Provide the (X, Y) coordinate of the cell's center where the given text is located.  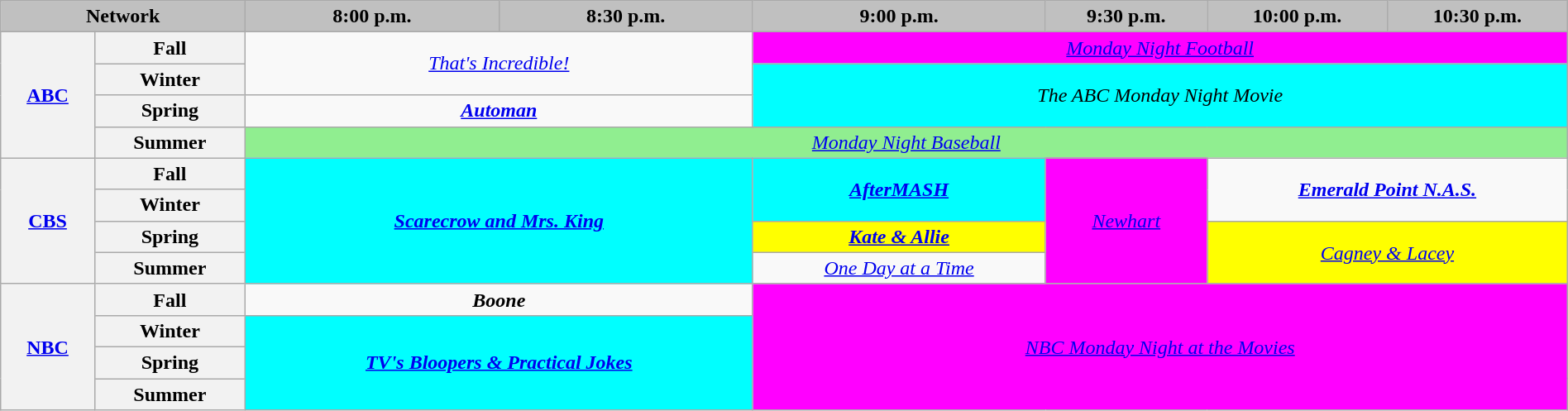
ABC (48, 95)
Cagney & Lacey (1388, 252)
Boone (499, 299)
The ABC Monday Night Movie (1159, 95)
AfterMASH (899, 189)
TV's Bloopers & Practical Jokes (499, 362)
Newhart (1126, 221)
Automan (499, 111)
8:00 p.m. (372, 17)
Monday Night Baseball (906, 142)
CBS (48, 221)
One Day at a Time (899, 268)
8:30 p.m. (625, 17)
10:30 p.m. (1477, 17)
Kate & Allie (899, 237)
That's Incredible! (499, 64)
Emerald Point N.A.S. (1388, 189)
10:00 p.m. (1298, 17)
NBC (48, 346)
Network (123, 17)
NBC Monday Night at the Movies (1159, 346)
Monday Night Football (1159, 48)
Scarecrow and Mrs. King (499, 221)
9:30 p.m. (1126, 17)
9:00 p.m. (899, 17)
